For the text-containing cell, return its midpoint in (x, y) coordinate format. 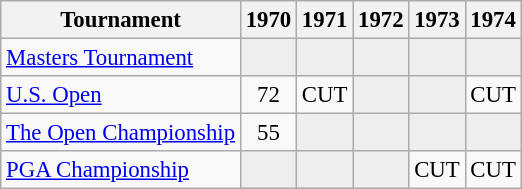
Tournament (121, 20)
72 (268, 95)
1973 (437, 20)
The Open Championship (121, 133)
1974 (493, 20)
1970 (268, 20)
U.S. Open (121, 95)
PGA Championship (121, 170)
1971 (325, 20)
55 (268, 133)
1972 (381, 20)
Masters Tournament (121, 58)
